Extract the (x, y) coordinate from the center of the cell holding the provided text.  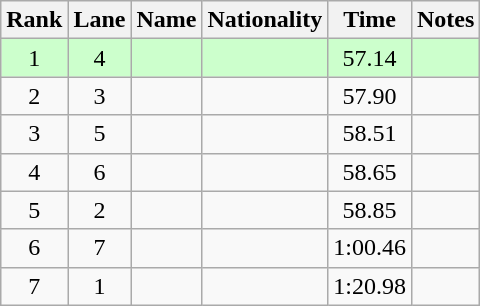
58.65 (370, 172)
57.90 (370, 96)
58.51 (370, 134)
Lane (100, 20)
58.85 (370, 210)
Name (166, 20)
1:20.98 (370, 286)
57.14 (370, 58)
1:00.46 (370, 248)
Notes (445, 20)
Nationality (265, 20)
Rank (34, 20)
Time (370, 20)
